Detect which cell encompasses the target text, then output its [x, y] center coordinate. 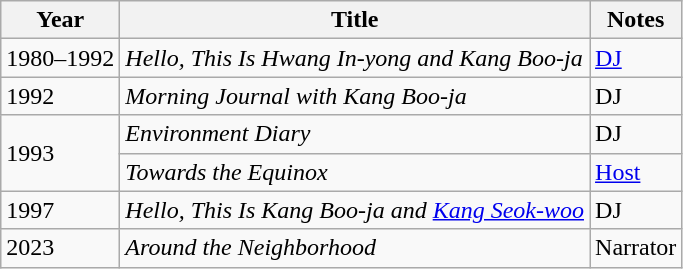
Title [355, 20]
1992 [60, 96]
Environment Diary [355, 134]
Around the Neighborhood [355, 248]
Hello, This Is Hwang In-yong and Kang Boo-ja [355, 58]
Hello, This Is Kang Boo-ja and Kang Seok-woo [355, 210]
Notes [636, 20]
2023 [60, 248]
Year [60, 20]
1997 [60, 210]
Narrator [636, 248]
1993 [60, 153]
Morning Journal with Kang Boo-ja [355, 96]
Towards the Equinox [355, 172]
1980–1992 [60, 58]
Host [636, 172]
